Capture the cell that displays the provided text and extract its (X, Y) central coordinate. 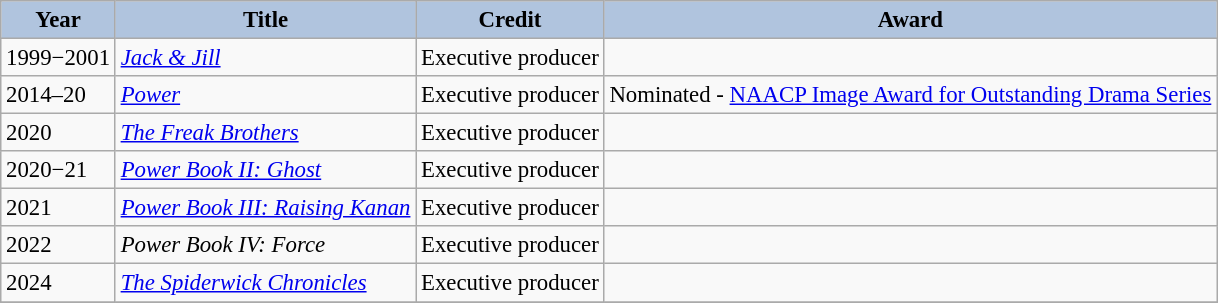
2022 (58, 245)
2020 (58, 133)
Credit (510, 20)
Power Book IV: Force (265, 245)
2014–20 (58, 95)
Power Book III: Raising Kanan (265, 208)
2021 (58, 208)
Award (910, 20)
The Spiderwick Chronicles (265, 283)
2020−21 (58, 170)
The Freak Brothers (265, 133)
2024 (58, 283)
Year (58, 20)
Power (265, 95)
Title (265, 20)
Nominated - NAACP Image Award for Outstanding Drama Series (910, 95)
1999−2001 (58, 58)
Jack & Jill (265, 58)
Power Book II: Ghost (265, 170)
